Capture the cell that displays the provided text and extract its (x, y) central coordinate. 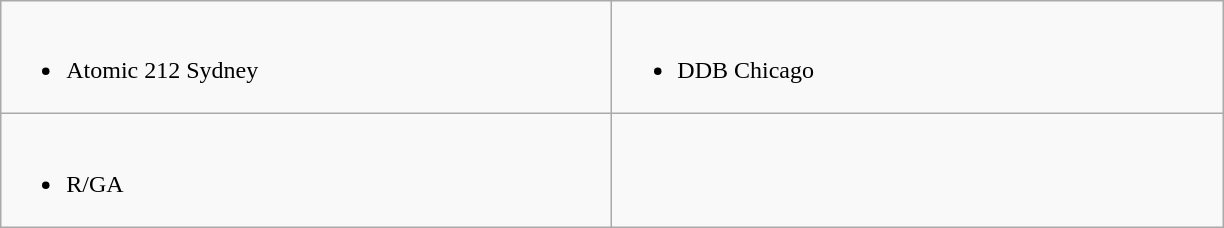
Atomic 212 Sydney (306, 58)
R/GA (306, 170)
DDB Chicago (918, 58)
